Find where the given text appears and provide that cell's center as (x, y) coordinate. 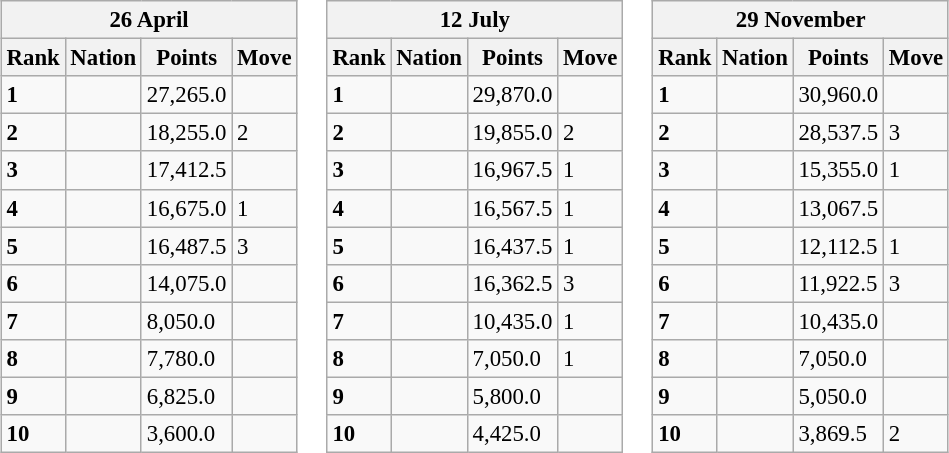
8,050.0 (186, 321)
16,675.0 (186, 208)
26 April (149, 20)
12 July (475, 20)
29,870.0 (512, 95)
16,487.5 (186, 246)
16,362.5 (512, 283)
3,600.0 (186, 434)
29 November (801, 20)
4,425.0 (512, 434)
7,780.0 (186, 358)
6,825.0 (186, 396)
18,255.0 (186, 133)
14,075.0 (186, 283)
16,437.5 (512, 246)
5,050.0 (838, 396)
5,800.0 (512, 396)
16,567.5 (512, 208)
28,537.5 (838, 133)
13,067.5 (838, 208)
27,265.0 (186, 95)
11,922.5 (838, 283)
19,855.0 (512, 133)
3,869.5 (838, 434)
16,967.5 (512, 170)
30,960.0 (838, 95)
15,355.0 (838, 170)
17,412.5 (186, 170)
12,112.5 (838, 246)
